Capture the cell that displays the provided text and extract its (x, y) central coordinate. 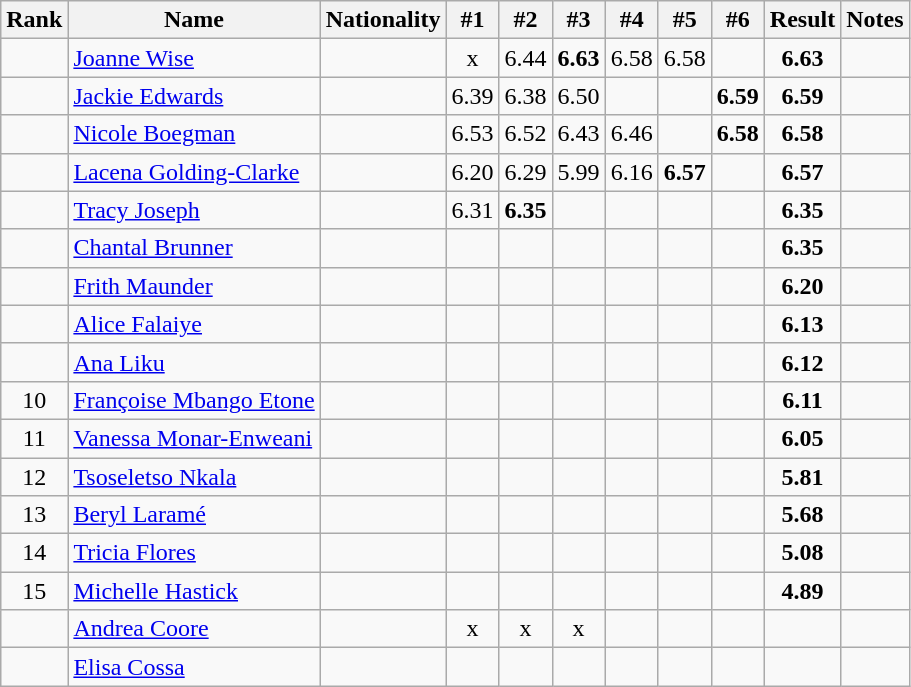
Frith Maunder (194, 286)
14 (34, 553)
Chantal Brunner (194, 248)
Vanessa Monar-Enweani (194, 438)
6.11 (802, 400)
Françoise Mbango Etone (194, 400)
Notes (875, 20)
12 (34, 477)
5.99 (578, 172)
6.29 (526, 172)
5.81 (802, 477)
6.50 (578, 96)
13 (34, 515)
Beryl Laramé (194, 515)
Jackie Edwards (194, 96)
Joanne Wise (194, 58)
#4 (632, 20)
Tsoseletso Nkala (194, 477)
Name (194, 20)
6.13 (802, 324)
Result (802, 20)
Tracy Joseph (194, 210)
Rank (34, 20)
Michelle Hastick (194, 591)
Ana Liku (194, 362)
#1 (472, 20)
#6 (738, 20)
6.12 (802, 362)
#2 (526, 20)
6.53 (472, 134)
6.43 (578, 134)
6.39 (472, 96)
#5 (684, 20)
6.16 (632, 172)
Nicole Boegman (194, 134)
5.08 (802, 553)
5.68 (802, 515)
6.38 (526, 96)
Nationality (383, 20)
#3 (578, 20)
Elisa Cossa (194, 667)
6.52 (526, 134)
Tricia Flores (194, 553)
6.31 (472, 210)
Alice Falaiye (194, 324)
6.05 (802, 438)
6.46 (632, 134)
Andrea Coore (194, 629)
11 (34, 438)
10 (34, 400)
4.89 (802, 591)
15 (34, 591)
Lacena Golding-Clarke (194, 172)
6.44 (526, 58)
